Locate the cell with the specified text and output its [X, Y] center coordinate. 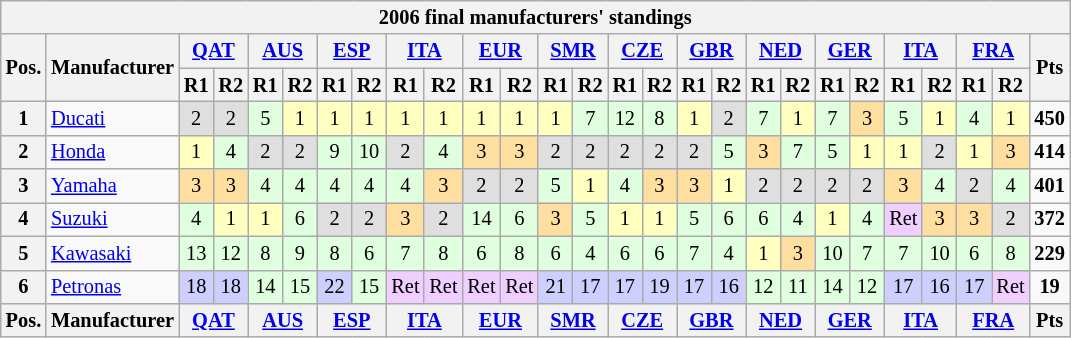
Suzuki [112, 219]
Yamaha [112, 186]
229 [1049, 253]
2006 final manufacturers' standings [536, 17]
Petronas [112, 287]
Honda [112, 152]
401 [1049, 186]
Kawasaki [112, 253]
414 [1049, 152]
13 [196, 253]
450 [1049, 118]
11 [798, 287]
21 [556, 287]
22 [334, 287]
372 [1049, 219]
Ducati [112, 118]
